For the text-containing cell, return its midpoint in [X, Y] coordinate format. 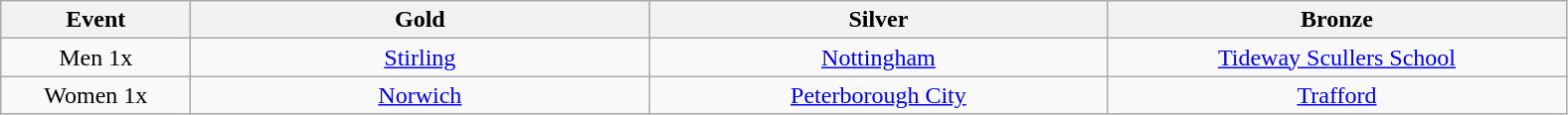
Silver [879, 20]
Bronze [1336, 20]
Norwich [420, 95]
Gold [420, 20]
Peterborough City [879, 95]
Event [95, 20]
Stirling [420, 57]
Women 1x [95, 95]
Tideway Scullers School [1336, 57]
Men 1x [95, 57]
Trafford [1336, 95]
Nottingham [879, 57]
